Find where the given text appears and provide that cell's center as [x, y] coordinate. 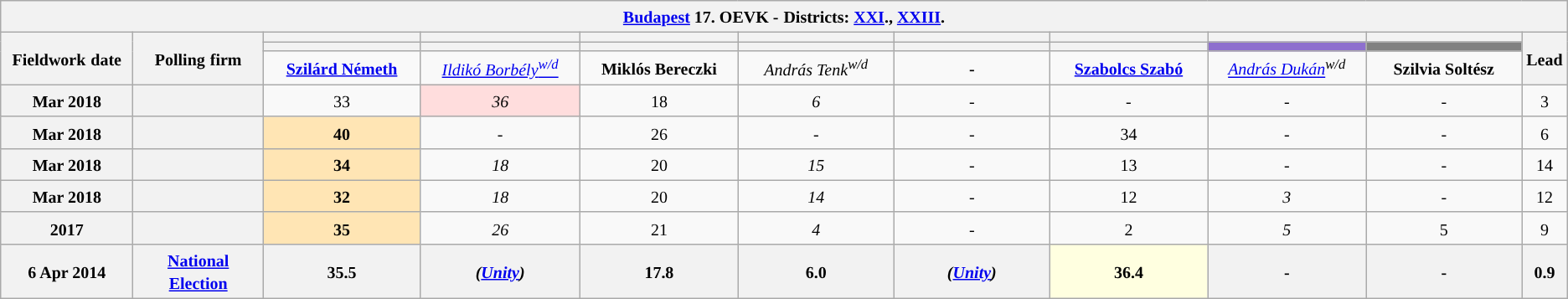
Polling firm [199, 59]
2017 [67, 228]
András Dukánw/d [1287, 68]
4 [816, 228]
Lead [1545, 59]
36 [501, 101]
Budapest 17. OEVK - Districts: XXI., XXIII. [784, 17]
National Election [199, 271]
Miklós Bereczki [660, 68]
0.9 [1545, 271]
9 [1545, 228]
36.4 [1128, 271]
21 [660, 228]
33 [342, 101]
2 [1128, 228]
András Tenkw/d [816, 68]
17.8 [660, 271]
Ildikó Borbélyw/d [501, 68]
32 [342, 196]
6 Apr 2014 [67, 271]
15 [816, 164]
Szilárd Németh [342, 68]
40 [342, 132]
13 [1128, 164]
35 [342, 228]
Fieldwork date [67, 59]
6.0 [816, 271]
35.5 [342, 271]
Szabolcs Szabó [1128, 68]
Szilvia Soltész [1444, 68]
